Determine the (X, Y) coordinate at the center of the cell enclosing the given text.  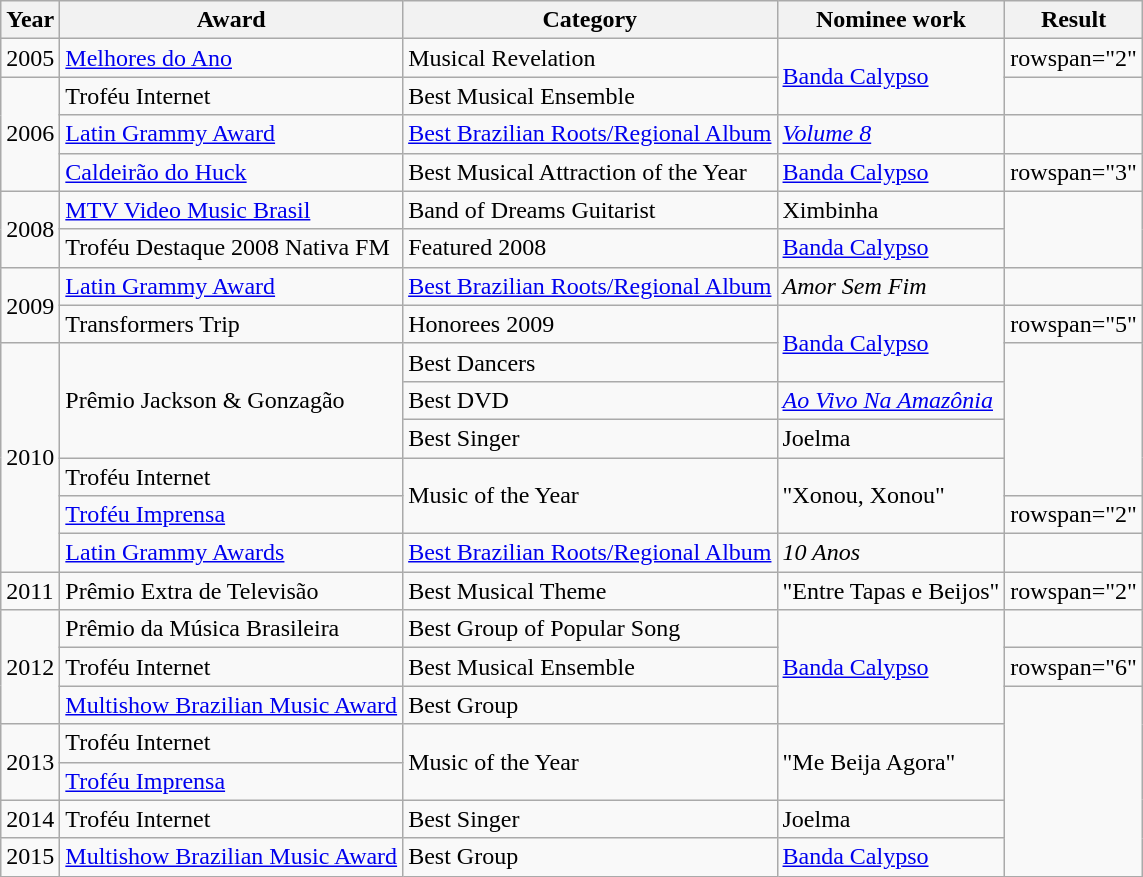
2014 (30, 819)
2011 (30, 591)
Prêmio da Música Brasileira (232, 629)
2008 (30, 229)
Volume 8 (891, 134)
2012 (30, 667)
Ximbinha (891, 210)
Melhores do Ano (232, 58)
rowspan="3" (1074, 172)
Featured 2008 (590, 248)
"Xonou, Xonou" (891, 496)
Category (590, 20)
Best Dancers (590, 362)
2005 (30, 58)
Prêmio Extra de Televisão (232, 591)
Best DVD (590, 400)
Nominee work (891, 20)
Amor Sem Fim (891, 286)
Result (1074, 20)
rowspan="6" (1074, 667)
10 Anos (891, 553)
2013 (30, 762)
Year (30, 20)
Ao Vivo Na Amazônia (891, 400)
Prêmio Jackson & Gonzagão (232, 400)
2006 (30, 134)
"Me Beija Agora" (891, 762)
Troféu Destaque 2008 Nativa FM (232, 248)
2009 (30, 305)
Band of Dreams Guitarist (590, 210)
Musical Revelation (590, 58)
Caldeirão do Huck (232, 172)
Best Group of Popular Song (590, 629)
Best Musical Attraction of the Year (590, 172)
Transformers Trip (232, 324)
Best Musical Theme (590, 591)
2010 (30, 457)
rowspan="5" (1074, 324)
"Entre Tapas e Beijos" (891, 591)
Honorees 2009 (590, 324)
Latin Grammy Awards (232, 553)
2015 (30, 857)
MTV Video Music Brasil (232, 210)
Award (232, 20)
